For the text-containing cell, return its midpoint in [x, y] coordinate format. 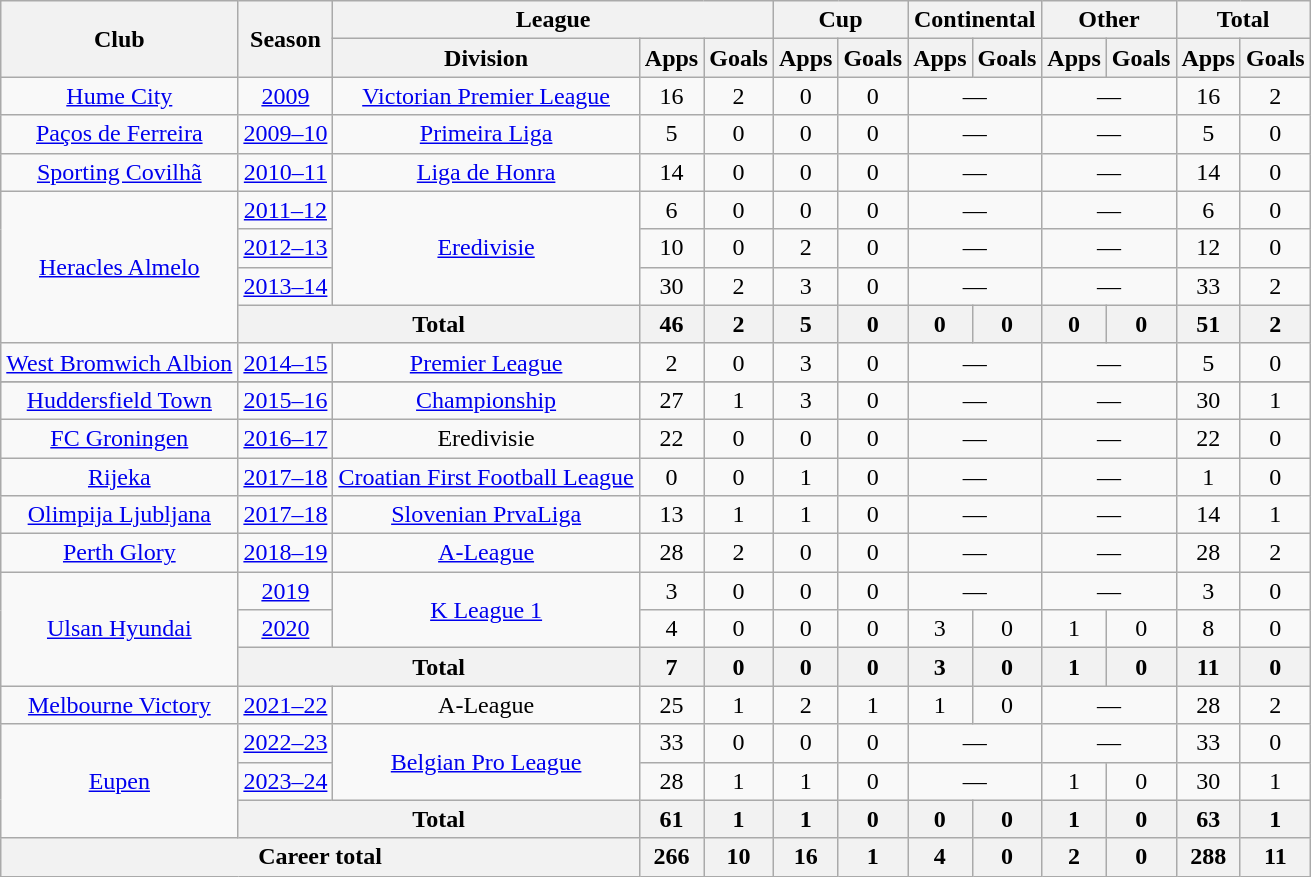
Liga de Honra [486, 172]
Victorian Premier League [486, 96]
46 [671, 324]
2020 [286, 629]
Championship [486, 400]
Career total [320, 857]
7 [671, 667]
2010–11 [286, 172]
Eupen [120, 781]
2009–10 [286, 134]
63 [1208, 819]
West Bromwich Albion [120, 362]
League [554, 20]
Cup [840, 20]
2009 [286, 96]
Heracles Almelo [120, 267]
Sporting Covilhã [120, 172]
12 [1208, 248]
2023–24 [286, 781]
Rijeka [120, 477]
Primeira Liga [486, 134]
Paços de Ferreira [120, 134]
2013–14 [286, 286]
Belgian Pro League [486, 762]
Premier League [486, 362]
Croatian First Football League [486, 477]
FC Groningen [120, 438]
Season [286, 39]
13 [671, 515]
Division [486, 58]
Huddersfield Town [120, 400]
51 [1208, 324]
Club [120, 39]
2014–15 [286, 362]
Olimpija Ljubljana [120, 515]
K League 1 [486, 610]
8 [1208, 629]
Other [1109, 20]
25 [671, 705]
Slovenian PrvaLiga [486, 515]
2021–22 [286, 705]
288 [1208, 857]
27 [671, 400]
2022–23 [286, 743]
2015–16 [286, 400]
266 [671, 857]
2018–19 [286, 553]
2019 [286, 591]
Continental [975, 20]
61 [671, 819]
Perth Glory [120, 553]
Melbourne Victory [120, 705]
Hume City [120, 96]
2011–12 [286, 210]
Ulsan Hyundai [120, 629]
2012–13 [286, 248]
2016–17 [286, 438]
